Identify which cell holds the provided text, then report its (X, Y) central coordinate. 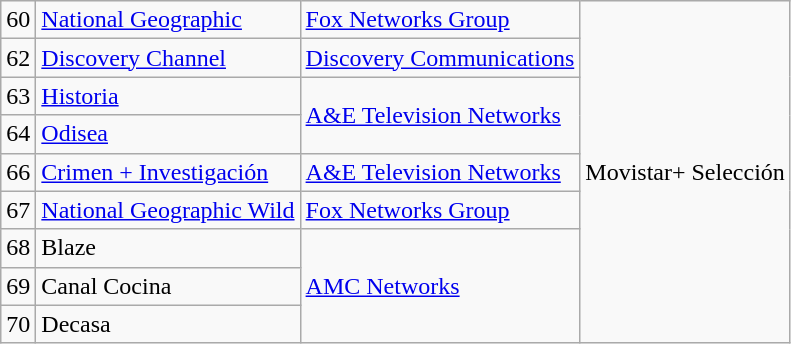
68 (18, 248)
64 (18, 134)
Discovery Communications (440, 58)
Decasa (168, 324)
Historia (168, 96)
Odisea (168, 134)
Movistar+ Selección (686, 172)
60 (18, 20)
62 (18, 58)
Crimen + Investigación (168, 172)
63 (18, 96)
70 (18, 324)
66 (18, 172)
AMC Networks (440, 286)
69 (18, 286)
National Geographic (168, 20)
National Geographic Wild (168, 210)
Blaze (168, 248)
Canal Cocina (168, 286)
Discovery Channel (168, 58)
67 (18, 210)
